From the cell containing the given text, extract its center point as [x, y] coordinate. 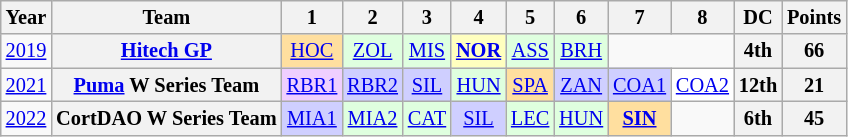
RBR2 [372, 85]
NOR [478, 51]
45 [814, 118]
BRH [581, 51]
2 [372, 17]
7 [640, 17]
2019 [26, 51]
Year [26, 17]
DC [758, 17]
COA1 [640, 85]
ASS [530, 51]
4 [478, 17]
ZAN [581, 85]
2022 [26, 118]
Puma W Series Team [166, 85]
MIS [427, 51]
LEC [530, 118]
66 [814, 51]
5 [530, 17]
2021 [26, 85]
RBR1 [312, 85]
12th [758, 85]
SIN [640, 118]
1 [312, 17]
MIA1 [312, 118]
SPA [530, 85]
CortDAO W Series Team [166, 118]
8 [702, 17]
Points [814, 17]
Team [166, 17]
3 [427, 17]
4th [758, 51]
6 [581, 17]
COA2 [702, 85]
Hitech GP [166, 51]
21 [814, 85]
MIA2 [372, 118]
HOC [312, 51]
ZOL [372, 51]
6th [758, 118]
CAT [427, 118]
